Output the [x, y] coordinate of the center of the cell containing the given text.  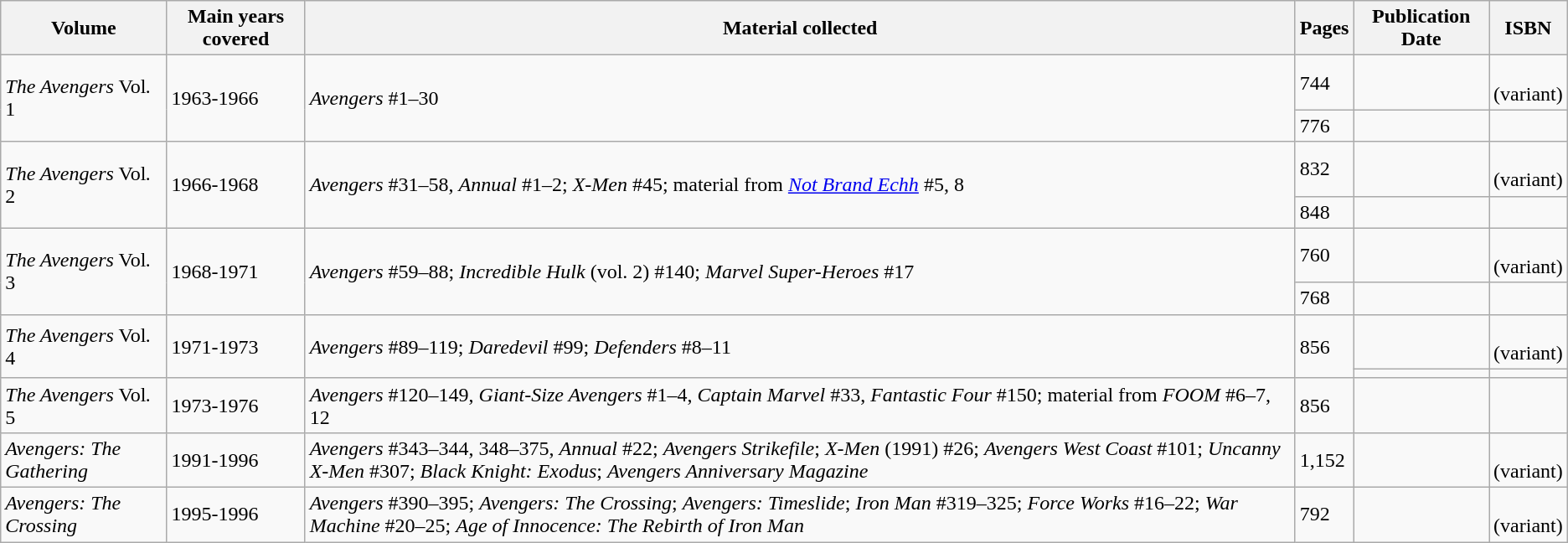
Avengers #31–58, Annual #1–2; X-Men #45; material from Not Brand Echh #5, 8 [800, 184]
1991-1996 [236, 459]
1995-1996 [236, 515]
The Avengers Vol. 2 [84, 184]
832 [1324, 169]
Avengers: The Gathering [84, 459]
1973-1976 [236, 406]
Avengers #1–30 [800, 99]
Avengers #89–119; Daredevil #99; Defenders #8–11 [800, 346]
The Avengers Vol. 1 [84, 99]
848 [1324, 212]
768 [1324, 298]
792 [1324, 515]
1963-1966 [236, 99]
744 [1324, 82]
Publication Date [1421, 28]
1968-1971 [236, 271]
Main years covered [236, 28]
Pages [1324, 28]
Volume [84, 28]
Avengers #120–149, Giant-Size Avengers #1–4, Captain Marvel #33, Fantastic Four #150; material from FOOM #6–7, 12 [800, 406]
1971-1973 [236, 346]
Material collected [800, 28]
1,152 [1324, 459]
776 [1324, 126]
The Avengers Vol. 5 [84, 406]
760 [1324, 255]
The Avengers Vol. 3 [84, 271]
ISBN [1529, 28]
Avengers: The Crossing [84, 515]
Avengers #59–88; Incredible Hulk (vol. 2) #140; Marvel Super-Heroes #17 [800, 271]
The Avengers Vol. 4 [84, 346]
1966-1968 [236, 184]
